Return (x, y) of the center of cell containing provided text 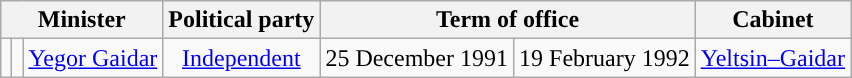
Minister (82, 20)
Yeltsin–Gaidar (772, 58)
Cabinet (772, 20)
Political party (242, 20)
Yegor Gaidar (93, 58)
Term of office (508, 20)
19 February 1992 (605, 58)
25 December 1991 (417, 58)
Independent (242, 58)
